Output the [x, y] coordinate of the center of the cell containing the given text.  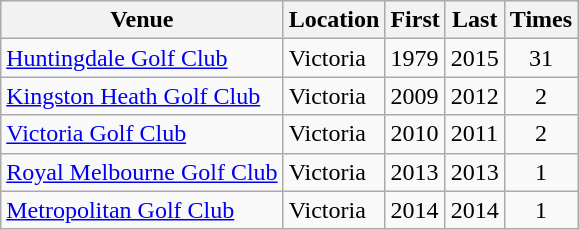
Victoria Golf Club [142, 134]
Huntingdale Golf Club [142, 58]
2015 [474, 58]
2010 [415, 134]
Times [540, 20]
First [415, 20]
2011 [474, 134]
Venue [142, 20]
Kingston Heath Golf Club [142, 96]
2009 [415, 96]
2012 [474, 96]
Metropolitan Golf Club [142, 210]
1979 [415, 58]
Location [334, 20]
Royal Melbourne Golf Club [142, 172]
31 [540, 58]
Last [474, 20]
